Output the (x, y) coordinate of the center of the cell containing the given text.  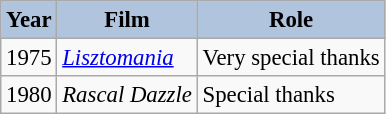
1975 (29, 58)
Rascal Dazzle (127, 95)
1980 (29, 95)
Film (127, 20)
Very special thanks (291, 58)
Year (29, 20)
Special thanks (291, 95)
Role (291, 20)
Lisztomania (127, 58)
